Search for the cell housing the specified text and yield its [X, Y] center coordinate. 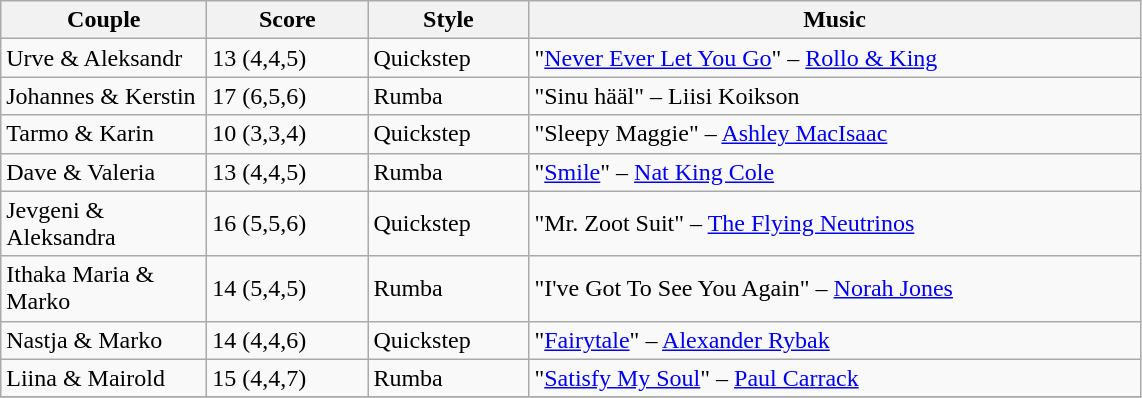
14 (4,4,6) [288, 340]
"I've Got To See You Again" – Norah Jones [834, 288]
Nastja & Marko [104, 340]
Dave & Valeria [104, 172]
"Smile" – Nat King Cole [834, 172]
"Never Ever Let You Go" – Rollo & King [834, 58]
"Sinu hääl" – Liisi Koikson [834, 96]
Music [834, 20]
Tarmo & Karin [104, 134]
Liina & Mairold [104, 378]
Couple [104, 20]
"Satisfy My Soul" – Paul Carrack [834, 378]
"Sleepy Maggie" – Ashley MacIsaac [834, 134]
Style [448, 20]
"Mr. Zoot Suit" – The Flying Neutrinos [834, 224]
10 (3,3,4) [288, 134]
Urve & Aleksandr [104, 58]
14 (5,4,5) [288, 288]
15 (4,4,7) [288, 378]
Johannes & Kerstin [104, 96]
"Fairytale" – Alexander Rybak [834, 340]
17 (6,5,6) [288, 96]
16 (5,5,6) [288, 224]
Ithaka Maria & Marko [104, 288]
Jevgeni & Aleksandra [104, 224]
Score [288, 20]
